From the cell containing the given text, extract its center point as (X, Y) coordinate. 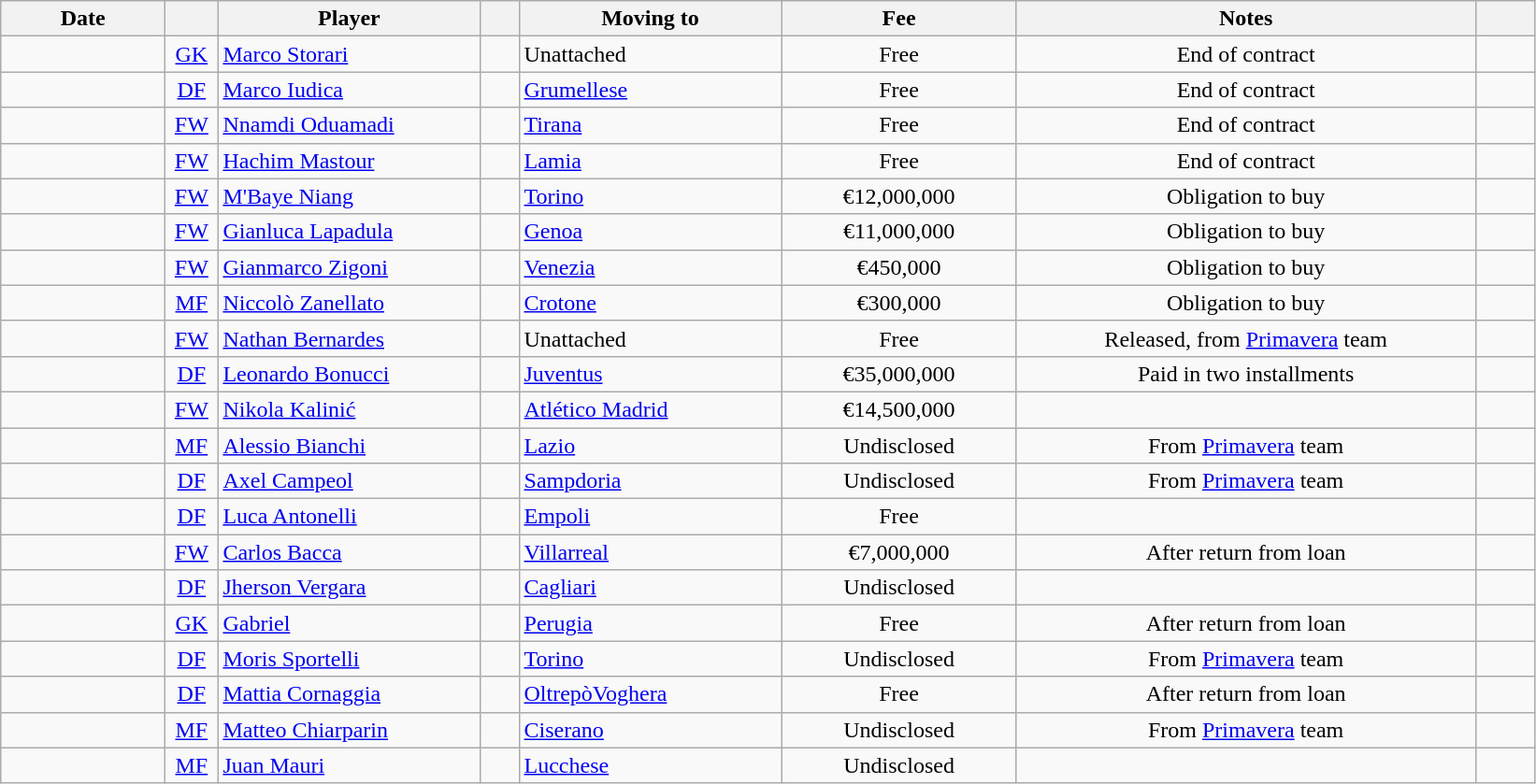
Jherson Vergara (350, 588)
Axel Campeol (350, 481)
Marco Storari (350, 54)
Empoli (651, 517)
Juan Mauri (350, 765)
Nathan Bernardes (350, 338)
Date (83, 19)
Ciserano (651, 730)
€11,000,000 (899, 232)
Juventus (651, 374)
Nikola Kalinić (350, 409)
Sampdoria (651, 481)
€450,000 (899, 267)
Leonardo Bonucci (350, 374)
Cagliari (651, 588)
Player (350, 19)
Gianmarco Zigoni (350, 267)
Crotone (651, 303)
M'Baye Niang (350, 196)
Venezia (651, 267)
OltrepòVoghera (651, 694)
Moving to (651, 19)
Released, from Primavera team (1245, 338)
Villarreal (651, 552)
€7,000,000 (899, 552)
Notes (1245, 19)
Carlos Bacca (350, 552)
Luca Antonelli (350, 517)
€14,500,000 (899, 409)
Fee (899, 19)
Lucchese (651, 765)
€35,000,000 (899, 374)
Atlético Madrid (651, 409)
Marco Iudica (350, 90)
Tirana (651, 125)
Lazio (651, 446)
Moris Sportelli (350, 659)
Niccolò Zanellato (350, 303)
Matteo Chiarparin (350, 730)
Mattia Cornaggia (350, 694)
Gabriel (350, 623)
Genoa (651, 232)
Perugia (651, 623)
Nnamdi Oduamadi (350, 125)
Alessio Bianchi (350, 446)
€12,000,000 (899, 196)
Hachim Mastour (350, 161)
Lamia (651, 161)
Gianluca Lapadula (350, 232)
€300,000 (899, 303)
Grumellese (651, 90)
Paid in two installments (1245, 374)
